Identify which cell holds the provided text, then report its (x, y) central coordinate. 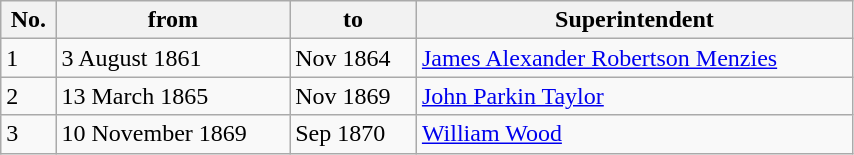
Nov 1869 (354, 96)
No. (28, 20)
10 November 1869 (173, 134)
3 (28, 134)
to (354, 20)
Nov 1864 (354, 58)
3 August 1861 (173, 58)
from (173, 20)
Sep 1870 (354, 134)
1 (28, 58)
Superintendent (634, 20)
James Alexander Robertson Menzies (634, 58)
William Wood (634, 134)
2 (28, 96)
John Parkin Taylor (634, 96)
13 March 1865 (173, 96)
